Search for the cell housing the specified text and yield its [X, Y] center coordinate. 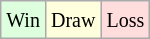
Draw [72, 20]
Loss [126, 20]
Win [24, 20]
